Return the (X, Y) coordinate for the center point of the cell that contains the specified text.  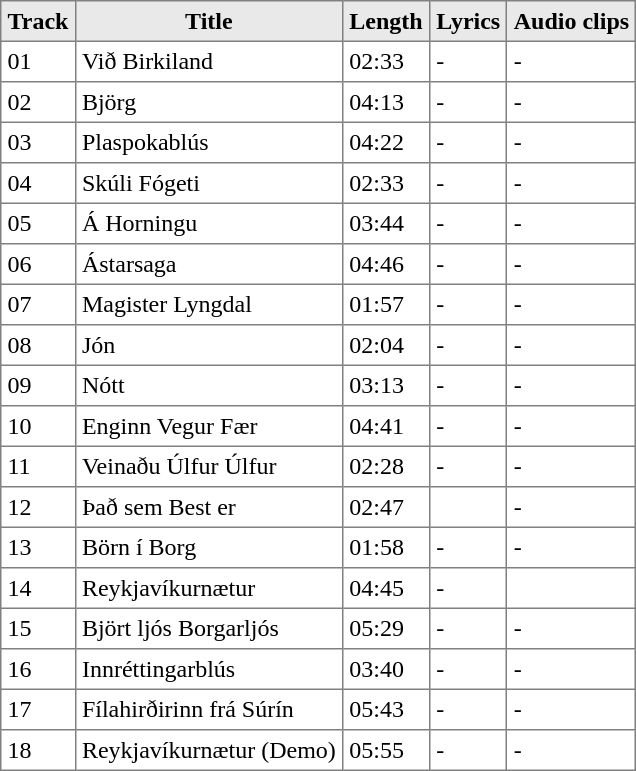
05:29 (386, 628)
03 (38, 142)
18 (38, 750)
04:45 (386, 588)
02:04 (386, 345)
03:13 (386, 385)
07 (38, 304)
Það sem Best er (208, 507)
Enginn Vegur Fær (208, 426)
03:44 (386, 223)
17 (38, 709)
Lyrics (468, 21)
Nótt (208, 385)
02:47 (386, 507)
01:58 (386, 547)
04:41 (386, 426)
01 (38, 61)
Við Birkiland (208, 61)
05 (38, 223)
06 (38, 264)
12 (38, 507)
Á Horningu (208, 223)
Reykjavíkurnætur (208, 588)
Börn í Borg (208, 547)
02:28 (386, 466)
04:46 (386, 264)
Audio clips (572, 21)
04:22 (386, 142)
10 (38, 426)
02 (38, 102)
Björt ljós Borgarljós (208, 628)
Reykjavíkurnætur (Demo) (208, 750)
04:13 (386, 102)
Track (38, 21)
Innréttingarblús (208, 669)
Title (208, 21)
09 (38, 385)
16 (38, 669)
Björg (208, 102)
Skúli Fógeti (208, 183)
03:40 (386, 669)
13 (38, 547)
11 (38, 466)
Veinaðu Úlfur Úlfur (208, 466)
Ástarsaga (208, 264)
Jón (208, 345)
Plaspokablús (208, 142)
14 (38, 588)
05:55 (386, 750)
01:57 (386, 304)
Length (386, 21)
Fílahirðirinn frá Súrín (208, 709)
08 (38, 345)
04 (38, 183)
15 (38, 628)
05:43 (386, 709)
Magister Lyngdal (208, 304)
